For the text-containing cell, return its midpoint in (x, y) coordinate format. 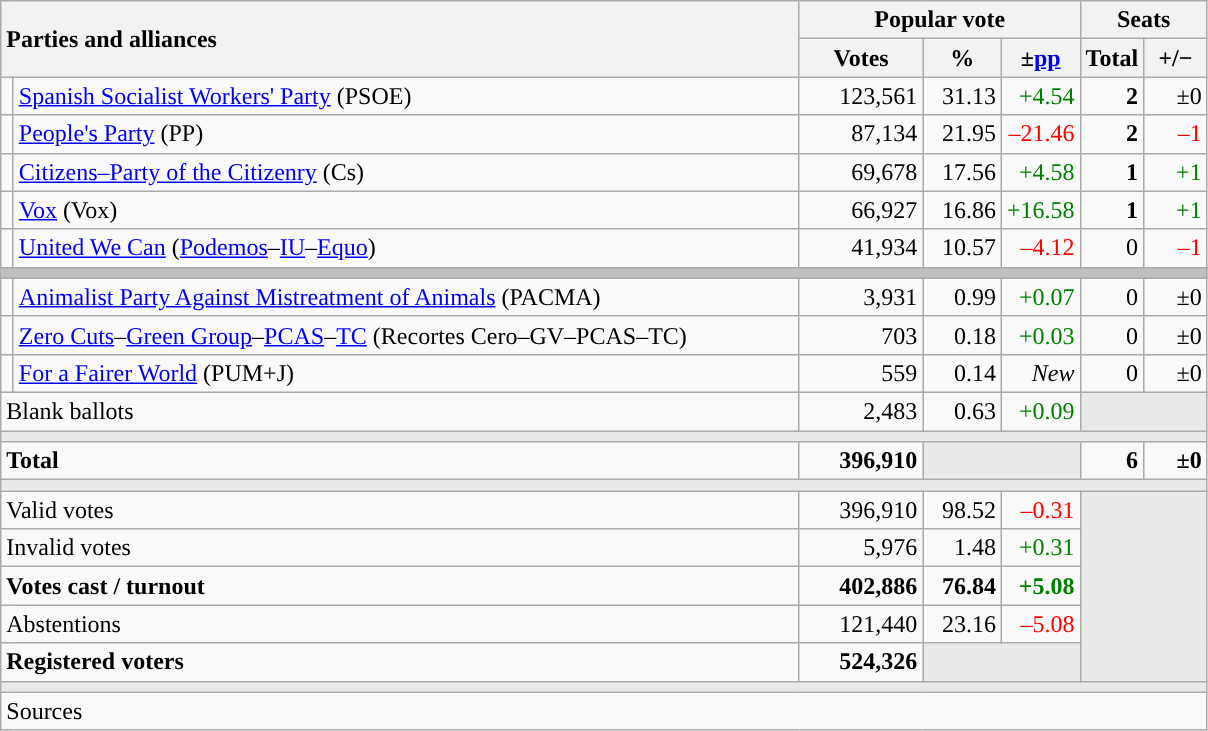
10.57 (962, 248)
–21.46 (1040, 134)
Popular vote (940, 20)
Spanish Socialist Workers' Party (PSOE) (406, 96)
0.63 (962, 411)
People's Party (PP) (406, 134)
5,976 (861, 548)
2,483 (861, 411)
76.84 (962, 586)
23.16 (962, 624)
±pp (1040, 58)
Votes cast / turnout (400, 586)
703 (861, 335)
+5.08 (1040, 586)
+0.31 (1040, 548)
–0.31 (1040, 510)
Votes (861, 58)
3,931 (861, 297)
–4.12 (1040, 248)
0.14 (962, 373)
United We Can (Podemos–IU–Equo) (406, 248)
+/− (1176, 58)
69,678 (861, 172)
41,934 (861, 248)
17.56 (962, 172)
Invalid votes (400, 548)
Citizens–Party of the Citizenry (Cs) (406, 172)
6 (1112, 461)
–5.08 (1040, 624)
559 (861, 373)
Registered voters (400, 662)
121,440 (861, 624)
+0.03 (1040, 335)
21.95 (962, 134)
Seats (1144, 20)
Vox (Vox) (406, 210)
New (1040, 373)
+0.09 (1040, 411)
31.13 (962, 96)
Zero Cuts–Green Group–PCAS–TC (Recortes Cero–GV–PCAS–TC) (406, 335)
0.18 (962, 335)
+16.58 (1040, 210)
Animalist Party Against Mistreatment of Animals (PACMA) (406, 297)
Blank ballots (400, 411)
Sources (604, 711)
123,561 (861, 96)
+4.54 (1040, 96)
0.99 (962, 297)
16.86 (962, 210)
+4.58 (1040, 172)
524,326 (861, 662)
+0.07 (1040, 297)
1.48 (962, 548)
87,134 (861, 134)
Parties and alliances (400, 39)
402,886 (861, 586)
98.52 (962, 510)
% (962, 58)
Valid votes (400, 510)
66,927 (861, 210)
For a Fairer World (PUM+J) (406, 373)
Abstentions (400, 624)
